Output the [X, Y] coordinate of the center of the cell containing the given text.  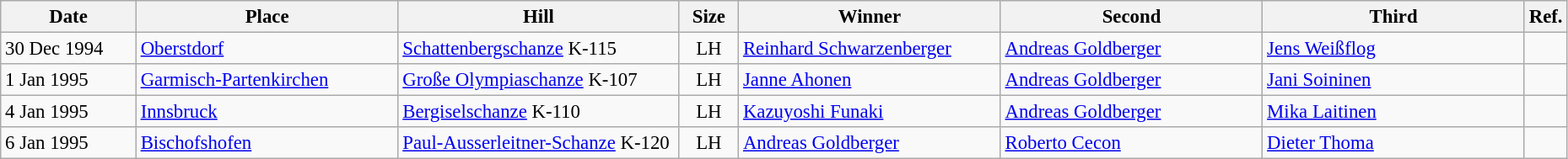
Hill [538, 17]
Winner [870, 17]
Janne Ahonen [870, 80]
Reinhard Schwarzenberger [870, 49]
30 Dec 1994 [69, 49]
Jens Weißflog [1393, 49]
Paul-Ausserleitner-Schanze K-120 [538, 143]
Kazuyoshi Funaki [870, 112]
Second [1132, 17]
Bergiselschanze K-110 [538, 112]
Garmisch-Partenkirchen [267, 80]
Mika Laitinen [1393, 112]
Ref. [1545, 17]
4 Jan 1995 [69, 112]
Jani Soininen [1393, 80]
Innsbruck [267, 112]
Date [69, 17]
Place [267, 17]
Dieter Thoma [1393, 143]
Große Olympiaschanze K-107 [538, 80]
6 Jan 1995 [69, 143]
Oberstdorf [267, 49]
Roberto Cecon [1132, 143]
Schattenbergschanze K-115 [538, 49]
Third [1393, 17]
Bischofshofen [267, 143]
Size [709, 17]
1 Jan 1995 [69, 80]
